Output the [x, y] coordinate of the center of the cell containing the given text.  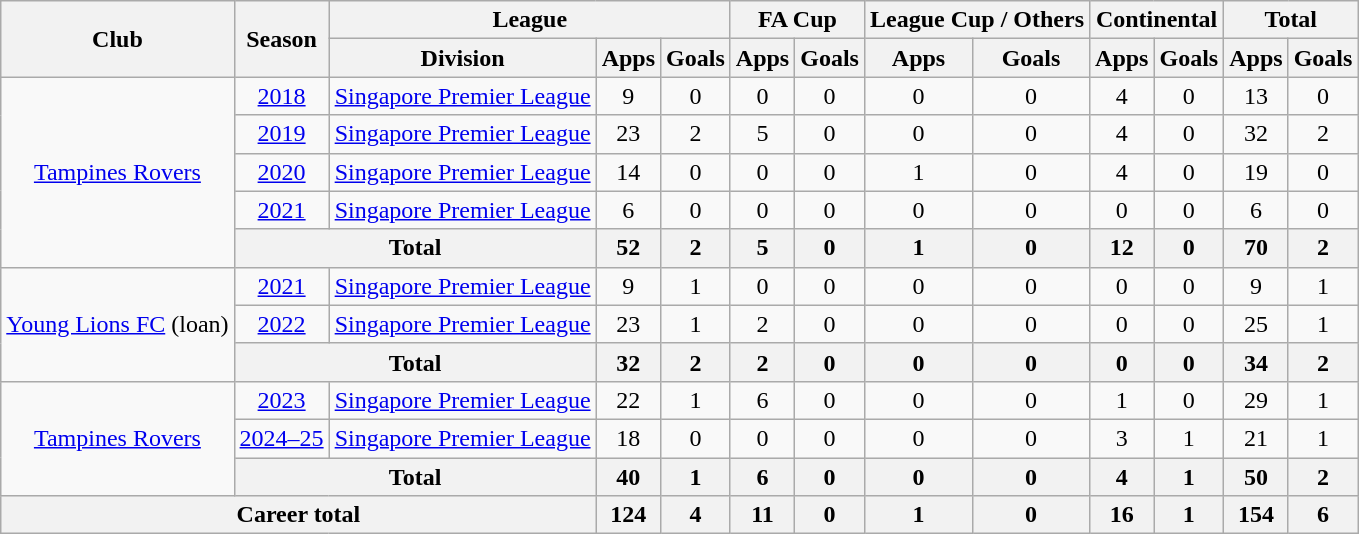
Continental [1157, 20]
154 [1256, 515]
Young Lions FC (loan) [118, 324]
Career total [298, 515]
50 [1256, 477]
Club [118, 39]
FA Cup [797, 20]
18 [628, 438]
19 [1256, 172]
2023 [282, 400]
124 [628, 515]
3 [1122, 438]
70 [1256, 248]
34 [1256, 362]
League Cup / Others [976, 20]
2018 [282, 96]
22 [628, 400]
League [530, 20]
13 [1256, 96]
2020 [282, 172]
21 [1256, 438]
Division [462, 58]
16 [1122, 515]
12 [1122, 248]
25 [1256, 324]
2024–25 [282, 438]
2019 [282, 134]
2022 [282, 324]
14 [628, 172]
11 [762, 515]
40 [628, 477]
Season [282, 39]
29 [1256, 400]
52 [628, 248]
